Output the (X, Y) coordinate of the center of the cell containing the given text.  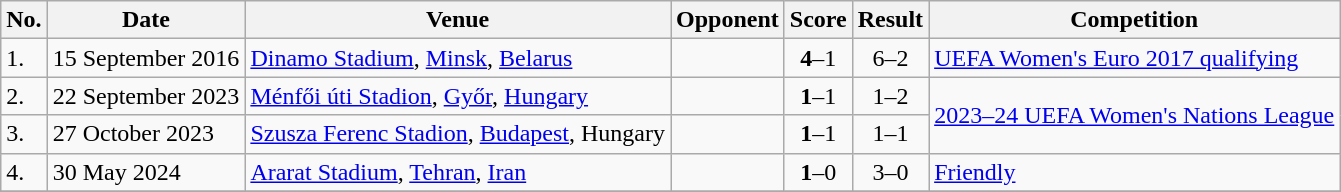
Dinamo Stadium, Minsk, Belarus (458, 58)
Date (146, 20)
Result (890, 20)
4. (24, 172)
15 September 2016 (146, 58)
Friendly (1134, 172)
2023–24 UEFA Women's Nations League (1134, 115)
Opponent (727, 20)
6–2 (890, 58)
Venue (458, 20)
3–0 (890, 172)
30 May 2024 (146, 172)
2. (24, 96)
Score (818, 20)
No. (24, 20)
Competition (1134, 20)
22 September 2023 (146, 96)
Szusza Ferenc Stadion, Budapest, Hungary (458, 134)
UEFA Women's Euro 2017 qualifying (1134, 58)
3. (24, 134)
27 October 2023 (146, 134)
Ménfői úti Stadion, Győr, Hungary (458, 96)
1–0 (818, 172)
1. (24, 58)
Ararat Stadium, Tehran, Iran (458, 172)
1–2 (890, 96)
4–1 (818, 58)
